Extract the (x, y) coordinate from the center of the cell holding the provided text.  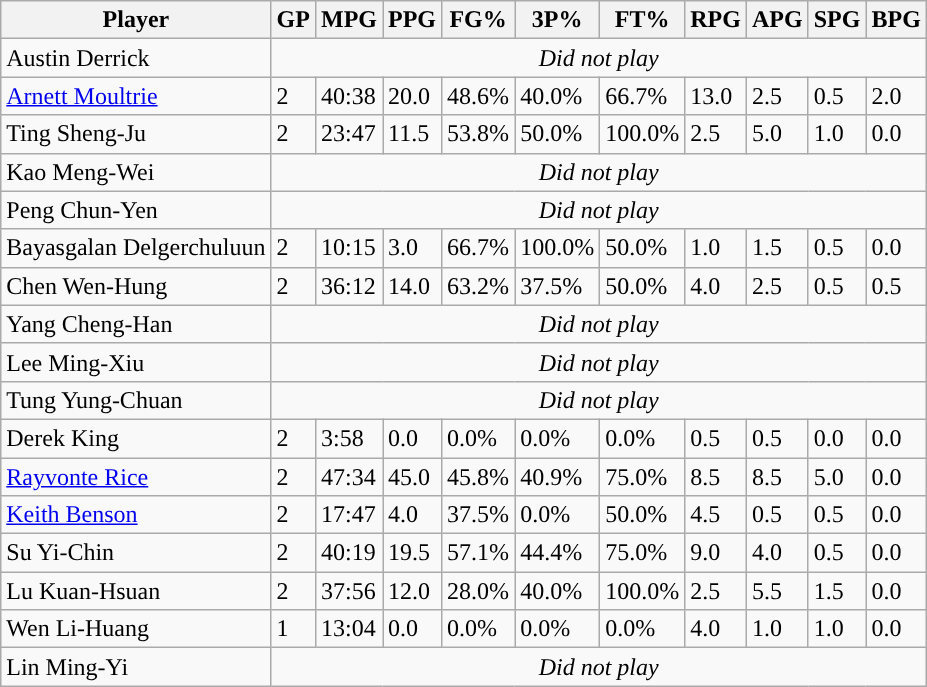
11.5 (412, 134)
Lee Ming-Xiu (136, 362)
12.0 (412, 591)
57.1% (478, 553)
BPG (896, 20)
20.0 (412, 96)
Player (136, 20)
48.6% (478, 96)
3.0 (412, 248)
17:47 (348, 515)
37:56 (348, 591)
MPG (348, 20)
44.4% (558, 553)
Lu Kuan-Hsuan (136, 591)
Ting Sheng-Ju (136, 134)
Su Yi-Chin (136, 553)
Bayasgalan Delgerchuluun (136, 248)
63.2% (478, 286)
4.5 (716, 515)
19.5 (412, 553)
Wen Li-Huang (136, 629)
FT% (642, 20)
45.8% (478, 477)
1 (293, 629)
Tung Yung-Chuan (136, 400)
RPG (716, 20)
SPG (837, 20)
13.0 (716, 96)
Yang Cheng-Han (136, 324)
Lin Ming-Yi (136, 667)
Arnett Moultrie (136, 96)
Peng Chun-Yen (136, 210)
3P% (558, 20)
FG% (478, 20)
40:38 (348, 96)
Austin Derrick (136, 58)
28.0% (478, 591)
47:34 (348, 477)
10:15 (348, 248)
23:47 (348, 134)
53.8% (478, 134)
GP (293, 20)
Kao Meng-Wei (136, 172)
Rayvonte Rice (136, 477)
45.0 (412, 477)
5.5 (777, 591)
APG (777, 20)
14.0 (412, 286)
36:12 (348, 286)
Derek King (136, 438)
Chen Wen-Hung (136, 286)
Keith Benson (136, 515)
2.0 (896, 96)
9.0 (716, 553)
3:58 (348, 438)
PPG (412, 20)
40:19 (348, 553)
13:04 (348, 629)
40.9% (558, 477)
